Search for the cell housing the specified text and yield its (X, Y) center coordinate. 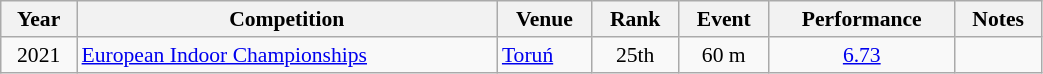
Notes (998, 19)
Rank (635, 19)
Year (39, 19)
Competition (287, 19)
European Indoor Championships (287, 55)
60 m (724, 55)
Venue (544, 19)
Performance (862, 19)
Event (724, 19)
25th (635, 55)
6.73 (862, 55)
Toruń (544, 55)
2021 (39, 55)
